Determine the (X, Y) coordinate at the center of the cell enclosing the given text.  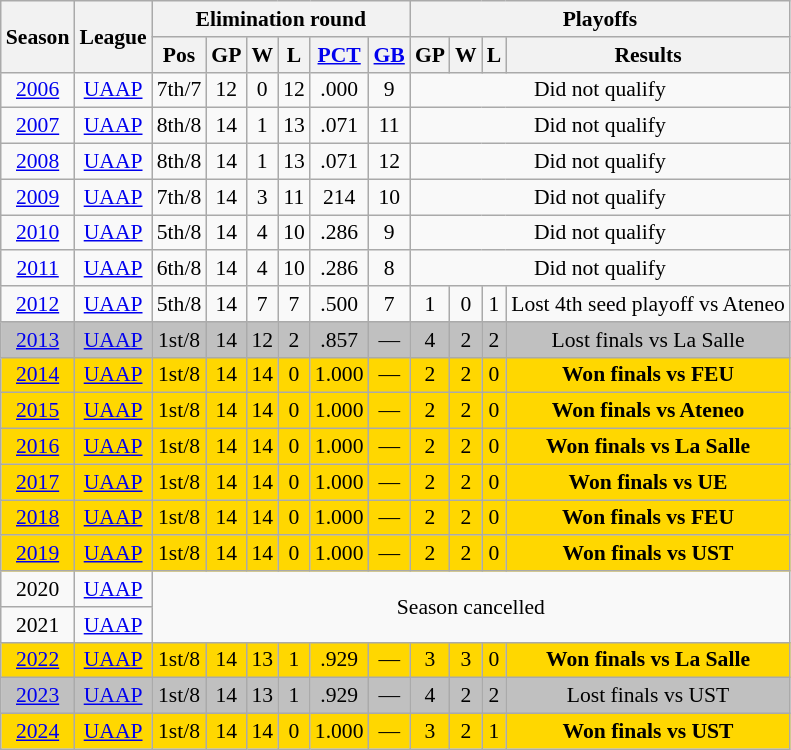
Lost finals vs UST (648, 696)
PCT (340, 55)
2018 (38, 518)
.000 (340, 90)
Playoffs (600, 19)
Season cancelled (471, 606)
2008 (38, 162)
2009 (38, 197)
.500 (340, 304)
6th/8 (180, 269)
Season (38, 36)
8 (390, 269)
GB (390, 55)
League (112, 36)
2012 (38, 304)
2017 (38, 482)
2015 (38, 411)
2013 (38, 340)
2014 (38, 375)
Lost 4th seed playoff vs Ateneo (648, 304)
Won finals vs Ateneo (648, 411)
2019 (38, 554)
2021 (38, 625)
Won finals vs UE (648, 482)
2006 (38, 90)
2010 (38, 233)
Lost finals vs La Salle (648, 340)
2011 (38, 269)
2007 (38, 126)
.857 (340, 340)
Elimination round (281, 19)
2022 (38, 660)
Pos (180, 55)
2020 (38, 589)
2024 (38, 732)
7th/7 (180, 90)
2023 (38, 696)
Results (648, 55)
7th/8 (180, 197)
2016 (38, 447)
214 (340, 197)
